Output the [x, y] coordinate of the center of the cell containing the given text.  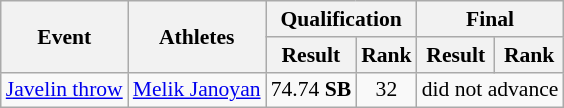
did not advance [490, 90]
Qualification [342, 19]
Melik Janoyan [197, 90]
Final [490, 19]
Athletes [197, 36]
Javelin throw [64, 90]
74.74 SB [312, 90]
Event [64, 36]
32 [386, 90]
